Capture the cell that displays the provided text and extract its [x, y] central coordinate. 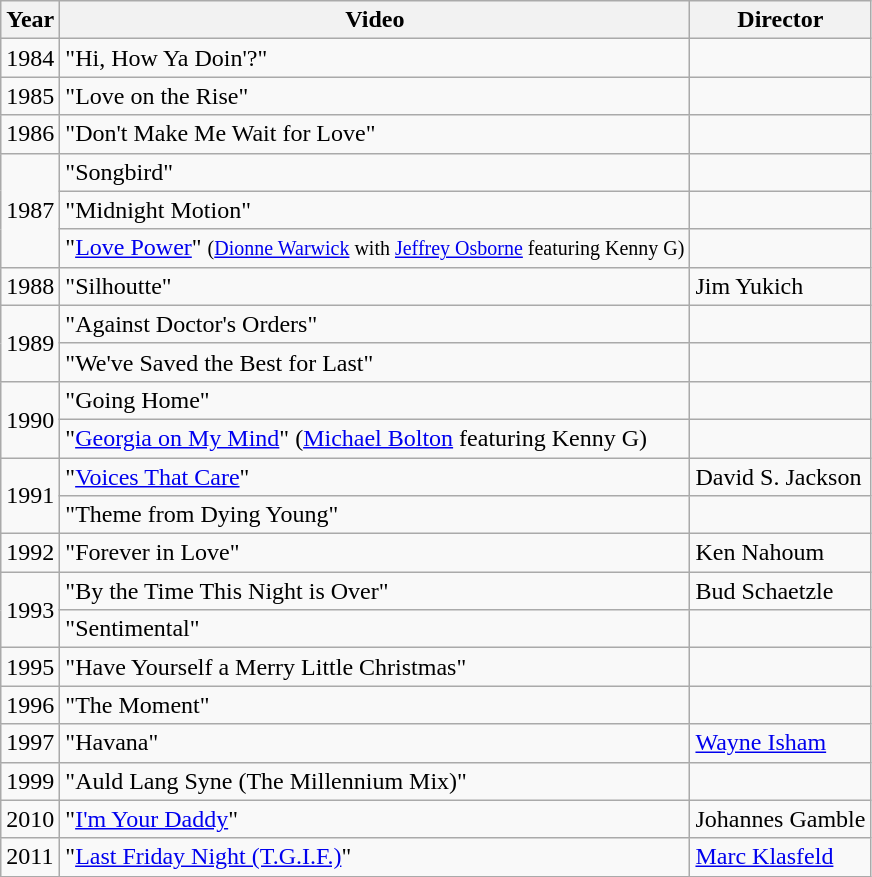
1995 [30, 667]
Marc Klasfeld [780, 857]
"I'm Your Daddy" [375, 819]
"Against Doctor's Orders" [375, 324]
1992 [30, 553]
1986 [30, 134]
"Love on the Rise" [375, 96]
"Theme from Dying Young" [375, 515]
1989 [30, 343]
"Have Yourself a Merry Little Christmas" [375, 667]
2011 [30, 857]
2010 [30, 819]
"The Moment" [375, 705]
Ken Nahoum [780, 553]
Jim Yukich [780, 286]
"Don't Make Me Wait for Love" [375, 134]
"We've Saved the Best for Last" [375, 362]
Director [780, 20]
"Songbird" [375, 172]
Bud Schaetzle [780, 591]
1996 [30, 705]
"Forever in Love" [375, 553]
"Going Home" [375, 400]
1997 [30, 743]
"Sentimental" [375, 629]
Wayne Isham [780, 743]
Johannes Gamble [780, 819]
"Hi, How Ya Doin'?" [375, 58]
David S. Jackson [780, 477]
"Auld Lang Syne (The Millennium Mix)" [375, 781]
1988 [30, 286]
Year [30, 20]
"Silhoutte" [375, 286]
"By the Time This Night is Over" [375, 591]
"Midnight Motion" [375, 210]
"Last Friday Night (T.G.I.F.)" [375, 857]
1985 [30, 96]
"Voices That Care" [375, 477]
1999 [30, 781]
"Georgia on My Mind" (Michael Bolton featuring Kenny G) [375, 438]
1990 [30, 419]
1984 [30, 58]
"Love Power" (Dionne Warwick with Jeffrey Osborne featuring Kenny G) [375, 248]
1991 [30, 496]
Video [375, 20]
1993 [30, 610]
"Havana" [375, 743]
1987 [30, 210]
